Find where the given text appears and provide that cell's center as [X, Y] coordinate. 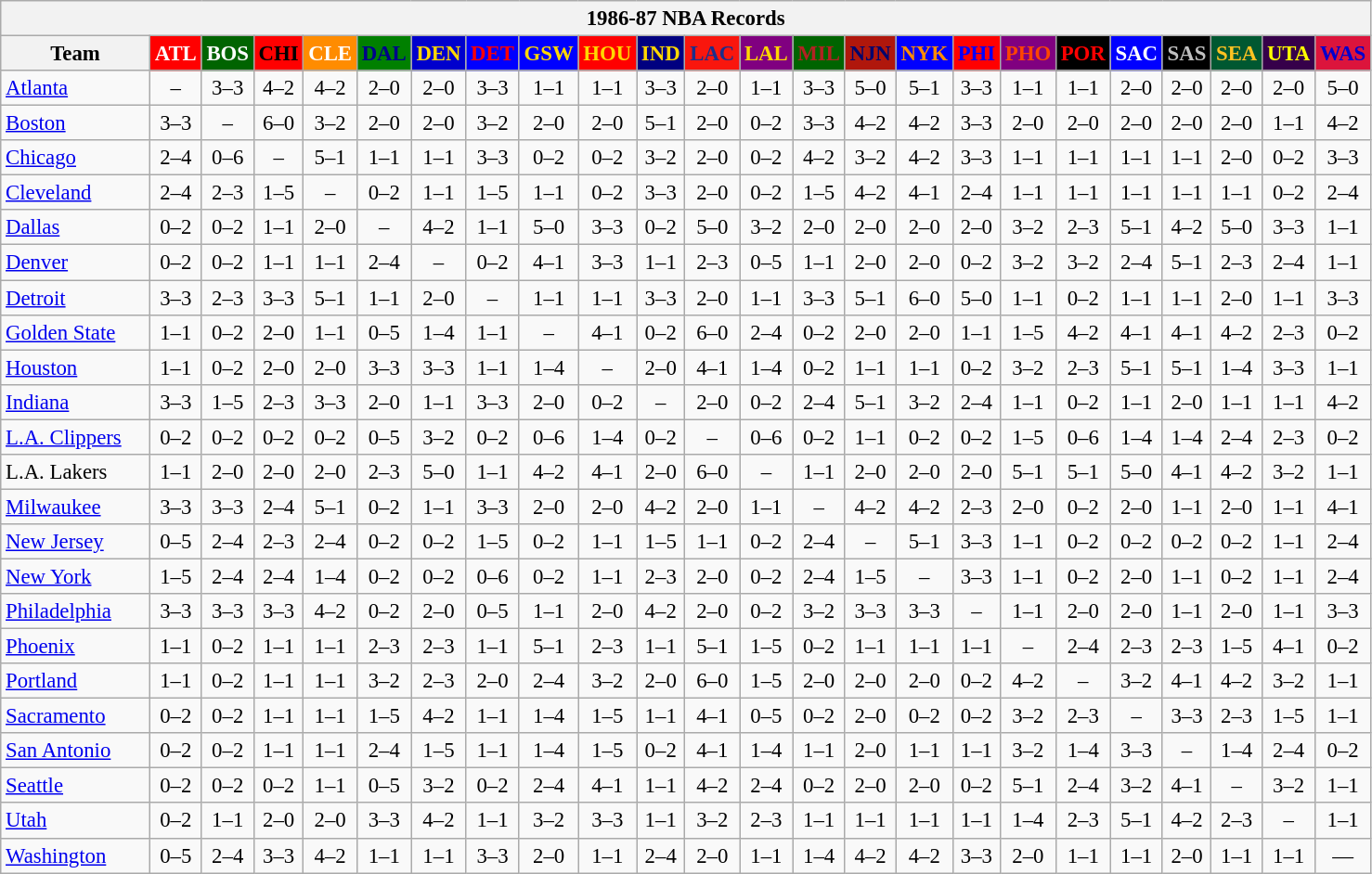
DEN [438, 54]
Cleveland [76, 193]
Houston [76, 367]
San Antonio [76, 751]
L.A. Lakers [76, 472]
Denver [76, 263]
Phoenix [76, 647]
Dallas [76, 227]
Golden State [76, 332]
Detroit [76, 298]
Washington [76, 855]
BOS [227, 54]
L.A. Clippers [76, 437]
GSW [549, 54]
Chicago [76, 158]
PHO [1028, 54]
NJN [871, 54]
1986-87 NBA Records [686, 19]
Utah [76, 821]
CLE [330, 54]
CHI [278, 54]
New York [76, 576]
MIL [819, 54]
New Jersey [76, 542]
DAL [384, 54]
Milwaukee [76, 507]
Sacramento [76, 716]
LAL [767, 54]
LAC [713, 54]
UTA [1288, 54]
IND [661, 54]
WAS [1343, 54]
Team [76, 54]
Seattle [76, 786]
Atlanta [76, 88]
SEA [1236, 54]
Indiana [76, 402]
POR [1082, 54]
— [1343, 855]
ATL [175, 54]
Philadelphia [76, 611]
HOU [607, 54]
Portland [76, 681]
PHI [977, 54]
Boston [76, 123]
SAC [1136, 54]
SAS [1186, 54]
DET [492, 54]
NYK [925, 54]
